Pinpoint the cell where the given text exists, returning its (x, y) midpoint coordinate. 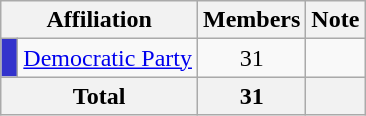
Total (100, 96)
Members (251, 20)
Democratic Party (108, 58)
Affiliation (100, 20)
Note (336, 20)
